Identify which cell holds the provided text, then report its [X, Y] central coordinate. 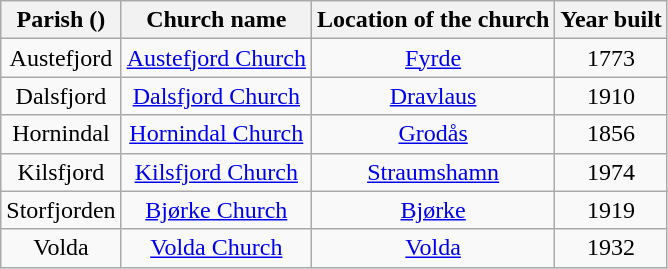
Parish () [61, 20]
Bjørke Church [216, 210]
Hornindal Church [216, 134]
Location of the church [432, 20]
Fyrde [432, 58]
Straumshamn [432, 172]
Dalsfjord Church [216, 96]
Storfjorden [61, 210]
Austefjord [61, 58]
Year built [612, 20]
Grodås [432, 134]
Kilsfjord [61, 172]
Kilsfjord Church [216, 172]
Bjørke [432, 210]
Hornindal [61, 134]
1932 [612, 248]
1974 [612, 172]
Dravlaus [432, 96]
1773 [612, 58]
1910 [612, 96]
1919 [612, 210]
Volda Church [216, 248]
1856 [612, 134]
Austefjord Church [216, 58]
Church name [216, 20]
Dalsfjord [61, 96]
